Capture the cell that displays the provided text and extract its (X, Y) central coordinate. 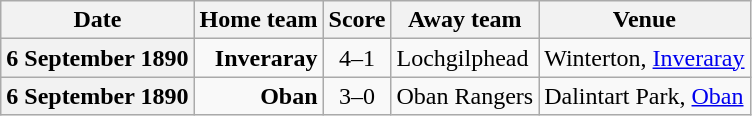
Lochgilphead (465, 58)
Away team (465, 20)
Oban (258, 96)
Oban Rangers (465, 96)
Inveraray (258, 58)
Score (357, 20)
Home team (258, 20)
4–1 (357, 58)
3–0 (357, 96)
Date (98, 20)
Venue (644, 20)
Dalintart Park, Oban (644, 96)
Winterton, Inveraray (644, 58)
